Output the [X, Y] coordinate of the center of the cell containing the given text.  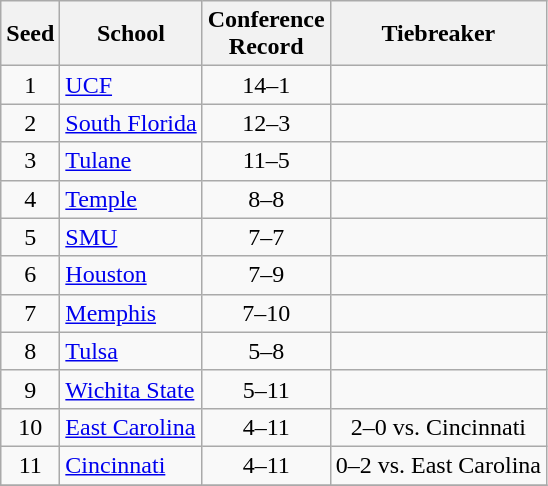
5 [30, 237]
7–7 [266, 237]
8 [30, 351]
2 [30, 123]
Cincinnati [131, 465]
3 [30, 161]
Temple [131, 199]
5–11 [266, 389]
Memphis [131, 313]
0–2 vs. East Carolina [438, 465]
14–1 [266, 85]
12–3 [266, 123]
Tulsa [131, 351]
South Florida [131, 123]
1 [30, 85]
Tiebreaker [438, 34]
ConferenceRecord [266, 34]
7–10 [266, 313]
4 [30, 199]
Seed [30, 34]
11 [30, 465]
School [131, 34]
UCF [131, 85]
8–8 [266, 199]
Wichita State [131, 389]
11–5 [266, 161]
5–8 [266, 351]
2–0 vs. Cincinnati [438, 427]
10 [30, 427]
Tulane [131, 161]
East Carolina [131, 427]
7 [30, 313]
7–9 [266, 275]
Houston [131, 275]
SMU [131, 237]
9 [30, 389]
6 [30, 275]
